Determine the (x, y) coordinate at the center of the cell enclosing the given text.  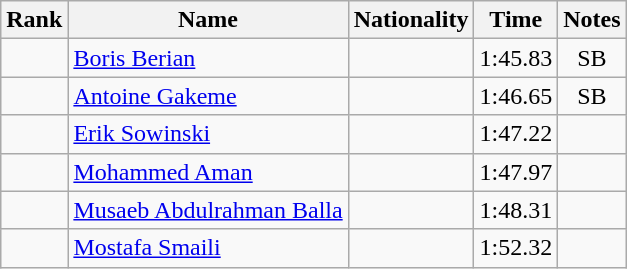
Erik Sowinski (208, 134)
Rank (34, 20)
Musaeb Abdulrahman Balla (208, 210)
Antoine Gakeme (208, 96)
1:45.83 (516, 58)
Mohammed Aman (208, 172)
Boris Berian (208, 58)
Notes (592, 20)
Time (516, 20)
Nationality (411, 20)
1:46.65 (516, 96)
Mostafa Smaili (208, 248)
1:47.97 (516, 172)
Name (208, 20)
1:52.32 (516, 248)
1:48.31 (516, 210)
1:47.22 (516, 134)
